Determine the (x, y) coordinate at the center of the cell enclosing the given text.  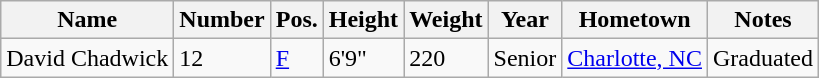
6'9" (363, 58)
Senior (525, 58)
Pos. (296, 20)
Notes (762, 20)
Weight (446, 20)
Year (525, 20)
David Chadwick (88, 58)
Graduated (762, 58)
220 (446, 58)
F (296, 58)
Height (363, 20)
Charlotte, NC (635, 58)
Hometown (635, 20)
Number (222, 20)
Name (88, 20)
12 (222, 58)
